Identify which cell holds the provided text, then report its (X, Y) central coordinate. 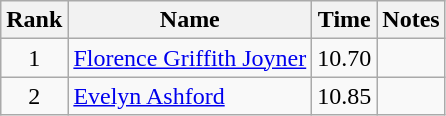
2 (34, 96)
Evelyn Ashford (190, 96)
Name (190, 20)
10.85 (344, 96)
Florence Griffith Joyner (190, 58)
Rank (34, 20)
1 (34, 58)
10.70 (344, 58)
Time (344, 20)
Notes (411, 20)
